From the cell containing the given text, extract its center point as (X, Y) coordinate. 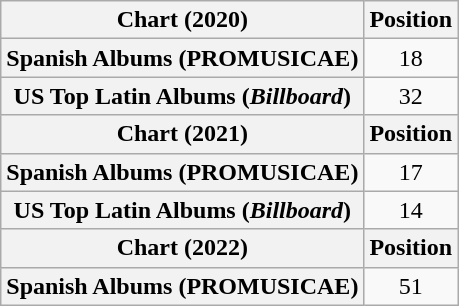
17 (411, 172)
32 (411, 96)
18 (411, 58)
51 (411, 286)
Chart (2021) (182, 134)
14 (411, 210)
Chart (2020) (182, 20)
Chart (2022) (182, 248)
